Extract the [X, Y] coordinate from the center of the cell holding the provided text.  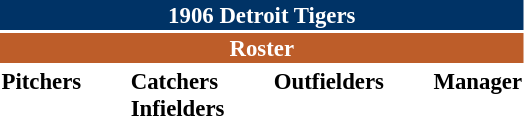
Roster [262, 48]
1906 Detroit Tigers [262, 15]
